Provide the (x, y) coordinate of the cell's center where the given text is located.  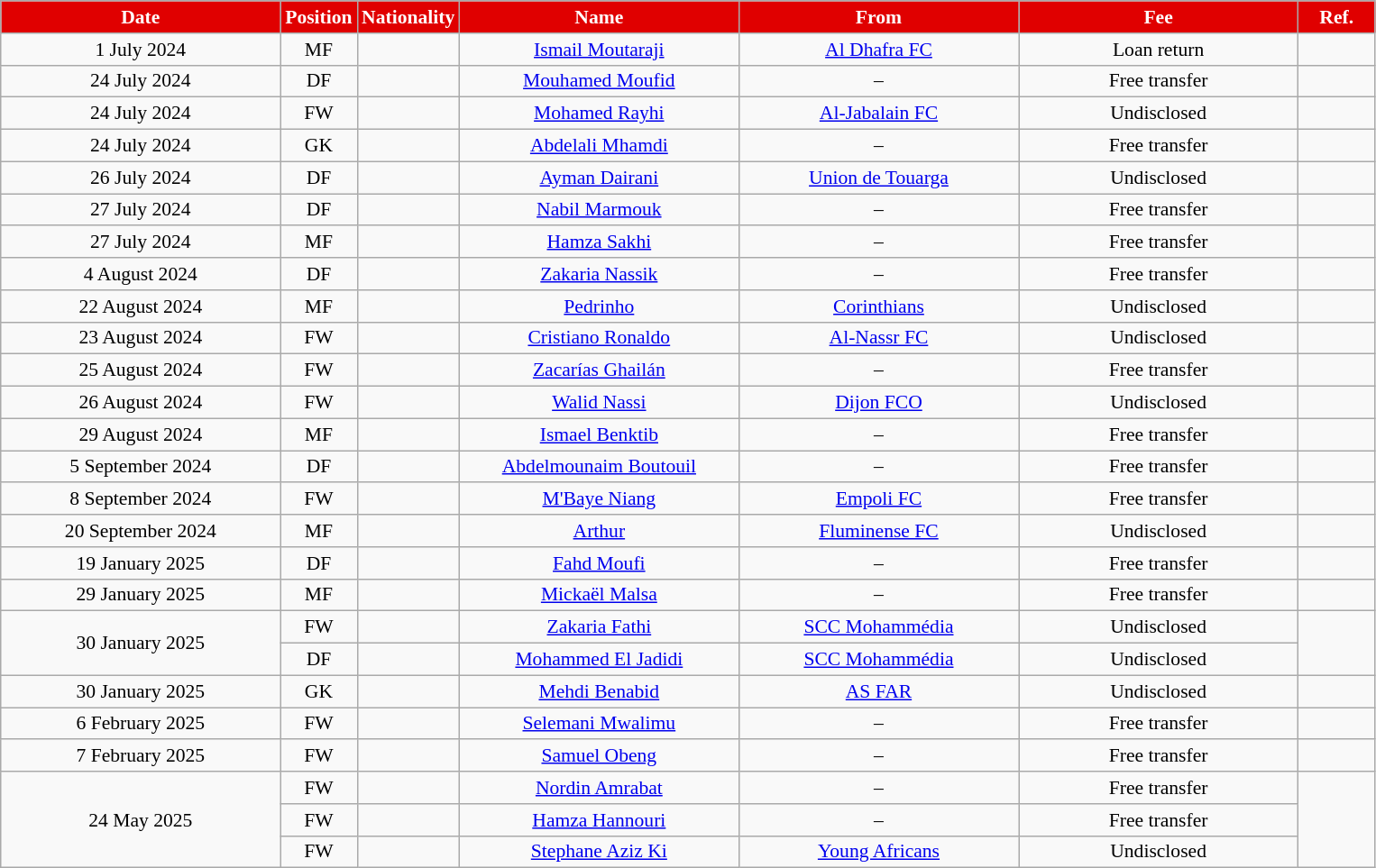
Hamza Hannouri (599, 820)
Zakaria Fathi (599, 627)
20 September 2024 (141, 531)
Hamza Sakhi (599, 242)
M'Baye Niang (599, 499)
8 September 2024 (141, 499)
Arthur (599, 531)
Loan return (1159, 50)
Zakaria Nassik (599, 274)
29 January 2025 (141, 595)
Nabil Marmouk (599, 210)
Fahd Moufi (599, 563)
Mouhamed Moufid (599, 81)
Mohammed El Jadidi (599, 660)
Nationality (408, 17)
Ayman Dairani (599, 178)
AS FAR (878, 691)
Walid Nassi (599, 403)
Nordin Amrabat (599, 788)
Fee (1159, 17)
6 February 2025 (141, 724)
Young Africans (878, 852)
Mohamed Rayhi (599, 114)
Mehdi Benabid (599, 691)
29 August 2024 (141, 434)
26 July 2024 (141, 178)
Fluminense FC (878, 531)
Al-Jabalain FC (878, 114)
Selemani Mwalimu (599, 724)
Samuel Obeng (599, 756)
Dijon FCO (878, 403)
25 August 2024 (141, 370)
5 September 2024 (141, 467)
Ref. (1336, 17)
19 January 2025 (141, 563)
Abdelmounaim Boutouil (599, 467)
Mickaël Malsa (599, 595)
Al Dhafra FC (878, 50)
Position (319, 17)
Ismail Moutaraji (599, 50)
Stephane Aziz Ki (599, 852)
Empoli FC (878, 499)
26 August 2024 (141, 403)
Union de Touarga (878, 178)
7 February 2025 (141, 756)
Zacarías Ghailán (599, 370)
Name (599, 17)
24 May 2025 (141, 820)
Ismael Benktib (599, 434)
Cristiano Ronaldo (599, 338)
Abdelali Mhamdi (599, 146)
Corinthians (878, 306)
From (878, 17)
23 August 2024 (141, 338)
22 August 2024 (141, 306)
Al-Nassr FC (878, 338)
Date (141, 17)
Pedrinho (599, 306)
4 August 2024 (141, 274)
1 July 2024 (141, 50)
